Capture the cell that displays the provided text and extract its (X, Y) central coordinate. 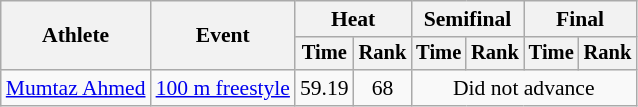
59.19 (324, 88)
Heat (353, 19)
Event (223, 36)
Did not advance (524, 88)
Semifinal (467, 19)
Final (580, 19)
68 (383, 88)
Mumtaz Ahmed (76, 88)
Athlete (76, 36)
100 m freestyle (223, 88)
